Capture the cell that displays the provided text and extract its (X, Y) central coordinate. 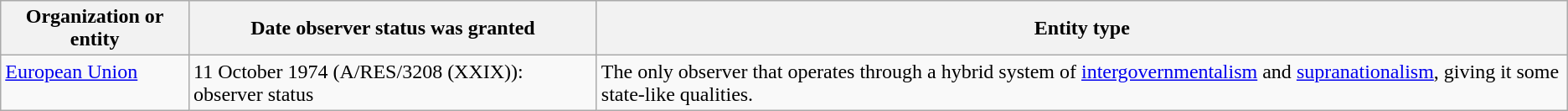
Organization or entity (95, 29)
Date observer status was granted (394, 29)
11 October 1974 (A/RES/3208 (XXIX)): observer status (394, 82)
The only observer that operates through a hybrid system of intergovernmentalism and supranationalism, giving it some state-like qualities. (1082, 82)
European Union (95, 82)
Entity type (1082, 29)
